Search for the cell housing the specified text and yield its (X, Y) center coordinate. 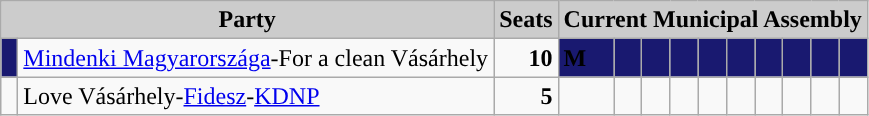
Party (248, 20)
Mindenki Magyarországa-For a clean Vásárhely (256, 58)
Current Municipal Assembly (712, 20)
M (586, 58)
Seats (526, 20)
10 (526, 58)
Love Vásárhely-Fidesz-KDNP (256, 96)
5 (526, 96)
